Output the [x, y] coordinate of the center of the cell containing the given text.  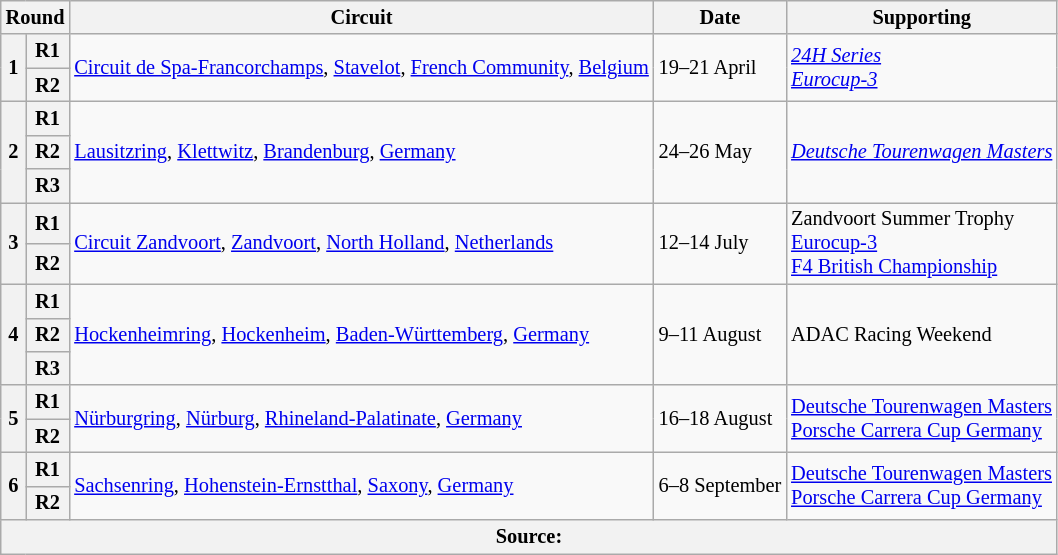
Date [720, 17]
Sachsenring, Hohenstein-Ernstthal, Saxony, Germany [361, 486]
Nürburgring, Nürburg, Rhineland-Palatinate, Germany [361, 418]
Hockenheimring, Hockenheim, Baden-Württemberg, Germany [361, 334]
Circuit [361, 17]
Zandvoort Summer TrophyEurocup-3F4 British Championship [922, 243]
1 [14, 68]
ADAC Racing Weekend [922, 334]
3 [14, 243]
Source: [529, 537]
Lausitzring, Klettwitz, Brandenburg, Germany [361, 152]
Circuit Zandvoort, Zandvoort, North Holland, Netherlands [361, 243]
6–8 September [720, 486]
Supporting [922, 17]
12–14 July [720, 243]
24–26 May [720, 152]
16–18 August [720, 418]
2 [14, 152]
19–21 April [720, 68]
Deutsche Tourenwagen Masters [922, 152]
6 [14, 486]
Circuit de Spa-Francorchamps, Stavelot, French Community, Belgium [361, 68]
5 [14, 418]
Round [36, 17]
24H SeriesEurocup-3 [922, 68]
4 [14, 334]
9–11 August [720, 334]
